Search for the cell housing the specified text and yield its [X, Y] center coordinate. 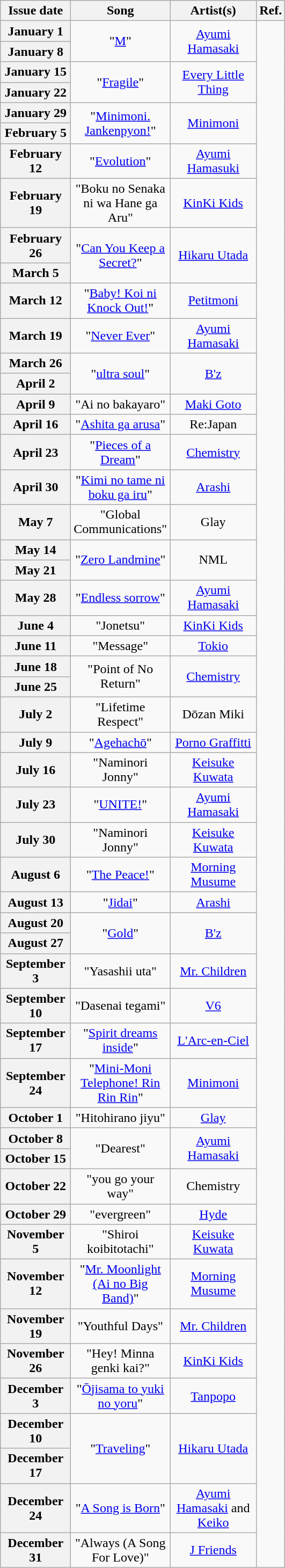
September 10 [35, 1006]
November 12 [35, 1284]
November 5 [35, 1242]
July 23 [35, 805]
August 27 [35, 943]
February 26 [35, 245]
NML [214, 560]
"Mr. Moonlight (Ai no Big Band)" [120, 1284]
"Zero Landmine" [120, 560]
"Spirit dreams inside" [120, 1040]
Re:Japan [214, 425]
January 29 [35, 113]
Tokio [214, 646]
Hyde [214, 1214]
"Jidai" [120, 902]
March 5 [35, 273]
"Evolution" [120, 161]
July 30 [35, 840]
"Jonetsu" [120, 625]
May 21 [35, 570]
April 30 [35, 487]
July 9 [35, 742]
September 17 [35, 1040]
August 20 [35, 923]
December 24 [35, 1508]
"Minimoni. Jankenpyon!" [120, 123]
"Ōjisama to yuki no yoru" [120, 1396]
"A Song is Born" [120, 1508]
J Friends [214, 1550]
April 9 [35, 404]
March 12 [35, 301]
"M" [120, 41]
April 16 [35, 425]
January 15 [35, 72]
May 28 [35, 598]
November 26 [35, 1361]
July 2 [35, 714]
June 18 [35, 666]
Every Little Thing [214, 82]
June 11 [35, 646]
"Hey! Minna genki kai?" [120, 1361]
"ultra soul" [120, 374]
August 6 [35, 875]
April 23 [35, 452]
February 12 [35, 161]
"Yasashii uta" [120, 971]
"Shiroi koibitotachi" [120, 1242]
Ayumi Hamasaki and Keiko [214, 1508]
"Message" [120, 646]
"Endless sorrow" [120, 598]
"Ai no bakayaro" [120, 404]
October 15 [35, 1158]
"Baby! Koi ni Knock Out!" [120, 301]
"Lifetime Respect" [120, 714]
January 8 [35, 52]
Dōzan Miki [214, 714]
February 19 [35, 203]
January 22 [35, 92]
"UNITE!" [120, 805]
March 19 [35, 335]
September 24 [35, 1083]
November 19 [35, 1326]
"Never Ever" [120, 335]
"evergreen" [120, 1214]
"Hitohirano jiyu" [120, 1118]
"Dasenai tegami" [120, 1006]
"Point of No Return" [120, 676]
April 2 [35, 384]
Song [120, 11]
Ref. [271, 11]
"Ashita ga arusa" [120, 425]
"Boku no Senaka ni wa Hane ga Aru" [120, 203]
Petitmoni [214, 301]
"Can You Keep a Secret?" [120, 256]
"Mini-Moni Telephone! Rin Rin Rin" [120, 1083]
"Global Communications" [120, 522]
"The Peace!" [120, 875]
December 17 [35, 1465]
October 29 [35, 1214]
December 10 [35, 1431]
October 8 [35, 1138]
V6 [214, 1006]
Porno Graffitti [214, 742]
L'Arc-en-Ciel [214, 1040]
October 22 [35, 1186]
Tanpopo [214, 1396]
October 1 [35, 1118]
"Gold" [120, 933]
Issue date [35, 11]
May 7 [35, 522]
"Youthful Days" [120, 1326]
March 26 [35, 363]
"Fragile" [120, 82]
June 4 [35, 625]
August 13 [35, 902]
"you go your way" [120, 1186]
Ayumi Hamasuki [214, 161]
"Pieces of a Dream" [120, 452]
July 16 [35, 770]
September 3 [35, 971]
"Dearest" [120, 1148]
January 1 [35, 31]
"Agehachō" [120, 742]
December 3 [35, 1396]
"Kimi no tame ni boku ga iru" [120, 487]
"Always (A Song For Love)" [120, 1550]
May 14 [35, 550]
"Traveling" [120, 1448]
December 31 [35, 1550]
Artist(s) [214, 11]
Maki Goto [214, 404]
February 5 [35, 133]
June 25 [35, 687]
